Scan for the cell matching the given text and deliver its [X, Y] coordinate at center. 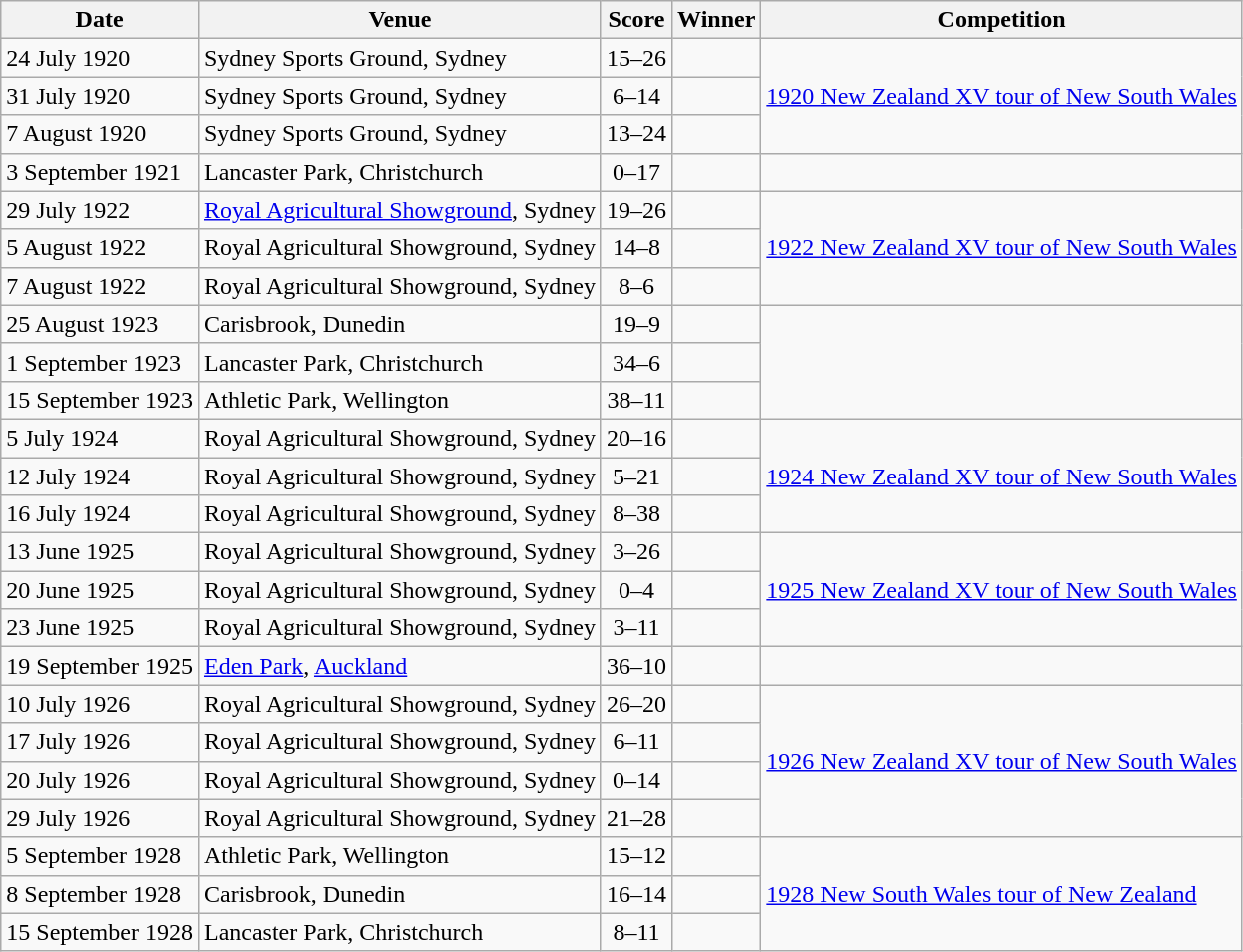
0–17 [635, 172]
14–8 [635, 248]
26–20 [635, 704]
1928 New South Wales tour of New Zealand [1002, 894]
21–28 [635, 818]
Winner [717, 20]
15 September 1928 [100, 932]
1922 New Zealand XV tour of New South Wales [1002, 248]
24 July 1920 [100, 58]
16–14 [635, 894]
1 September 1923 [100, 362]
36–10 [635, 666]
19 September 1925 [100, 666]
29 July 1922 [100, 210]
7 August 1922 [100, 286]
29 July 1926 [100, 818]
12 July 1924 [100, 476]
Eden Park, Auckland [400, 666]
15–26 [635, 58]
15–12 [635, 856]
Date [100, 20]
8–38 [635, 514]
16 July 1924 [100, 514]
20–16 [635, 438]
8–6 [635, 286]
0–14 [635, 780]
1920 New Zealand XV tour of New South Wales [1002, 96]
3–11 [635, 628]
25 August 1923 [100, 324]
13–24 [635, 134]
7 August 1920 [100, 134]
Competition [1002, 20]
1926 New Zealand XV tour of New South Wales [1002, 761]
0–4 [635, 590]
38–11 [635, 400]
8 September 1928 [100, 894]
10 July 1926 [100, 704]
5 September 1928 [100, 856]
8–11 [635, 932]
15 September 1923 [100, 400]
13 June 1925 [100, 552]
3 September 1921 [100, 172]
5 July 1924 [100, 438]
1925 New Zealand XV tour of New South Wales [1002, 590]
1924 New Zealand XV tour of New South Wales [1002, 476]
20 June 1925 [100, 590]
34–6 [635, 362]
Venue [400, 20]
6–14 [635, 96]
20 July 1926 [100, 780]
6–11 [635, 742]
Score [635, 20]
5–21 [635, 476]
19–9 [635, 324]
31 July 1920 [100, 96]
19–26 [635, 210]
3–26 [635, 552]
5 August 1922 [100, 248]
23 June 1925 [100, 628]
17 July 1926 [100, 742]
